Return the [x, y] coordinate for the center point of the cell that contains the specified text.  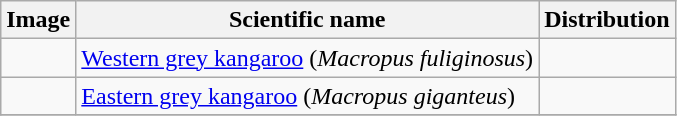
Scientific name [308, 20]
Eastern grey kangaroo (Macropus giganteus) [308, 96]
Image [38, 20]
Western grey kangaroo (Macropus fuliginosus) [308, 58]
Distribution [607, 20]
